Scan for the cell matching the given text and deliver its (X, Y) coordinate at center. 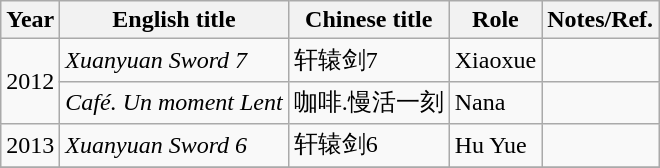
Nana (495, 102)
2013 (30, 146)
Notes/Ref. (600, 20)
轩辕剑7 (368, 60)
Xuanyuan Sword 6 (174, 146)
Role (495, 20)
Xuanyuan Sword 7 (174, 60)
Chinese title (368, 20)
轩辕剑6 (368, 146)
Café. Un moment Lent (174, 102)
Hu Yue (495, 146)
Xiaoxue (495, 60)
2012 (30, 82)
咖啡.慢活一刻 (368, 102)
Year (30, 20)
English title (174, 20)
